Provide the [x, y] coordinate of the cell's center where the given text is located.  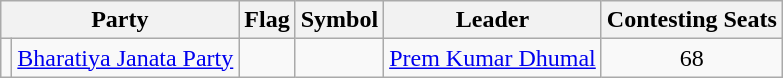
Contesting Seats [692, 20]
Symbol [339, 20]
Leader [493, 20]
Bharatiya Janata Party [126, 58]
68 [692, 58]
Party [120, 20]
Prem Kumar Dhumal [493, 58]
Flag [267, 20]
